Scan for the cell matching the given text and deliver its [X, Y] coordinate at center. 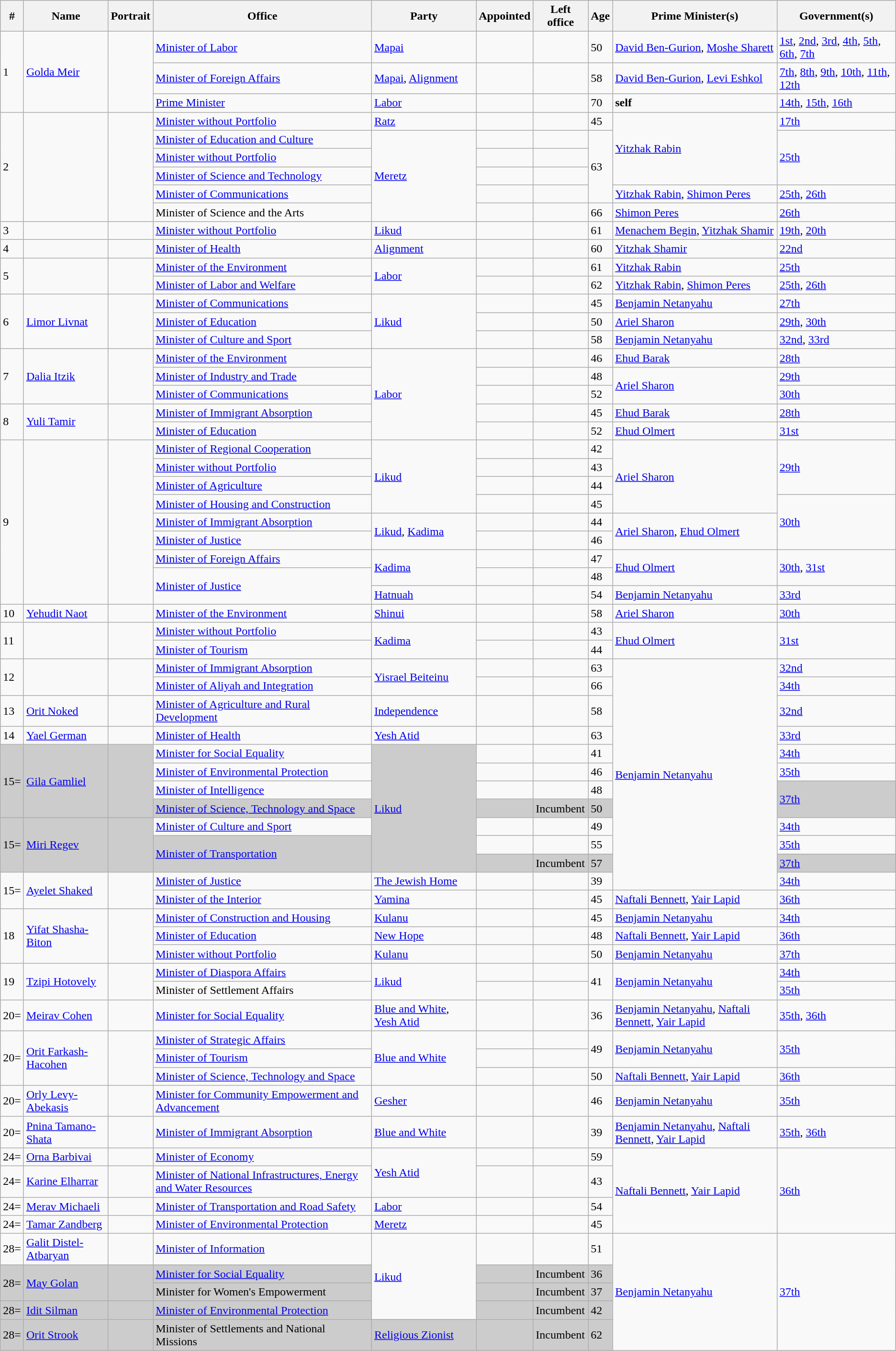
Karine Elharrar [66, 1182]
3 [12, 230]
55 [600, 844]
Likud, Kadima [424, 531]
57 [600, 863]
60 [600, 248]
27th [836, 304]
# [12, 16]
Minister of the Interior [262, 900]
Office [262, 16]
Hatnuah [424, 595]
19th, 20th [836, 230]
Religious Zionist [424, 1335]
32nd, 33rd [836, 340]
Minister of National Infrastructures, Energy and Water Resources [262, 1182]
Minister of Settlement Affairs [262, 991]
Golda Meir [66, 72]
Menachem Begin, Yitzhak Shamir [695, 230]
6 [12, 322]
Tamar Zandberg [66, 1225]
Mapai, Alignment [424, 79]
7 [12, 376]
Meirav Cohen [66, 1015]
Minister of Education and Culture [262, 139]
26th [836, 212]
Minister of Labor [262, 47]
Minister of Intelligence [262, 790]
Minister of Information [262, 1250]
Mapai [424, 47]
30th, 31st [836, 568]
self [695, 103]
10 [12, 613]
Orly Levy-Abekasis [66, 1101]
7th, 8th, 9th, 10th, 11th, 12th [836, 79]
Blue and White, Yesh Atid [424, 1015]
Prime Minister(s) [695, 16]
Orit Strook [66, 1335]
12 [12, 677]
Limor Livnat [66, 322]
Minister for Women's Empowerment [262, 1292]
Ratz [424, 121]
Merav Michaeli [66, 1206]
37 [600, 1292]
Minister of Diaspora Affairs [262, 972]
Name [66, 16]
Idit Silman [66, 1310]
9 [12, 522]
Orit Noked [66, 710]
Prime Minister [262, 103]
Minister of Industry and Trade [262, 376]
22nd [836, 248]
Government(s) [836, 16]
David Ben-Gurion, Moshe Sharett [695, 47]
13 [12, 710]
Alignment [424, 248]
Shimon Peres [695, 212]
Yehudit Naot [66, 613]
17th [836, 121]
Gesher [424, 1101]
Minister of Aliyah and Integration [262, 686]
18 [12, 936]
19 [12, 981]
Independence [424, 710]
The Jewish Home [424, 881]
Minister of Strategic Affairs [262, 1040]
Gila Gamliel [66, 781]
Pnina Tamano-Shata [66, 1132]
Age [600, 16]
Minister for Community Empowerment and Advancement [262, 1101]
David Ben-Gurion, Levi Eshkol [695, 79]
5 [12, 276]
Tzipi Hotovely [66, 981]
Dalia Itzik [66, 376]
29th, 30th [836, 322]
Minister of Transportation and Road Safety [262, 1206]
51 [600, 1250]
Yamina [424, 900]
Yael German [66, 735]
Yitzhak Shamir [695, 248]
Yisrael Beiteinu [424, 677]
New Hope [424, 936]
Portrait [131, 16]
Left office [561, 16]
1st, 2nd, 3rd, 4th, 5th, 6th, 7th [836, 47]
4 [12, 248]
Orit Farkash-Hacohen [66, 1058]
Minister of Science and the Arts [262, 212]
Minister of Agriculture and Rural Development [262, 710]
59 [600, 1157]
Minister of Labor and Welfare [262, 285]
Minister of Economy [262, 1157]
Galit Distel-Atbaryan [66, 1250]
14 [12, 735]
2 [12, 167]
Appointed [504, 16]
Party [424, 16]
Ayelet Shaked [66, 890]
Shinui [424, 613]
11 [12, 641]
14th, 15th, 16th [836, 103]
Minister of Settlements and National Missions [262, 1335]
May Golan [66, 1283]
Yifat Shasha-Biton [66, 936]
Minister of Transportation [262, 854]
Yuli Tamir [66, 422]
Miri Regev [66, 844]
8 [12, 422]
Minister of Housing and Construction [262, 504]
Orna Barbivai [66, 1157]
1 [12, 72]
47 [600, 559]
Minister of Construction and Housing [262, 918]
Ariel Sharon, Ehud Olmert [695, 531]
Minister of Science and Technology [262, 176]
Minister of Regional Cooperation [262, 449]
Minister of Agriculture [262, 485]
70 [600, 103]
